From the cell containing the given text, extract its center point as [x, y] coordinate. 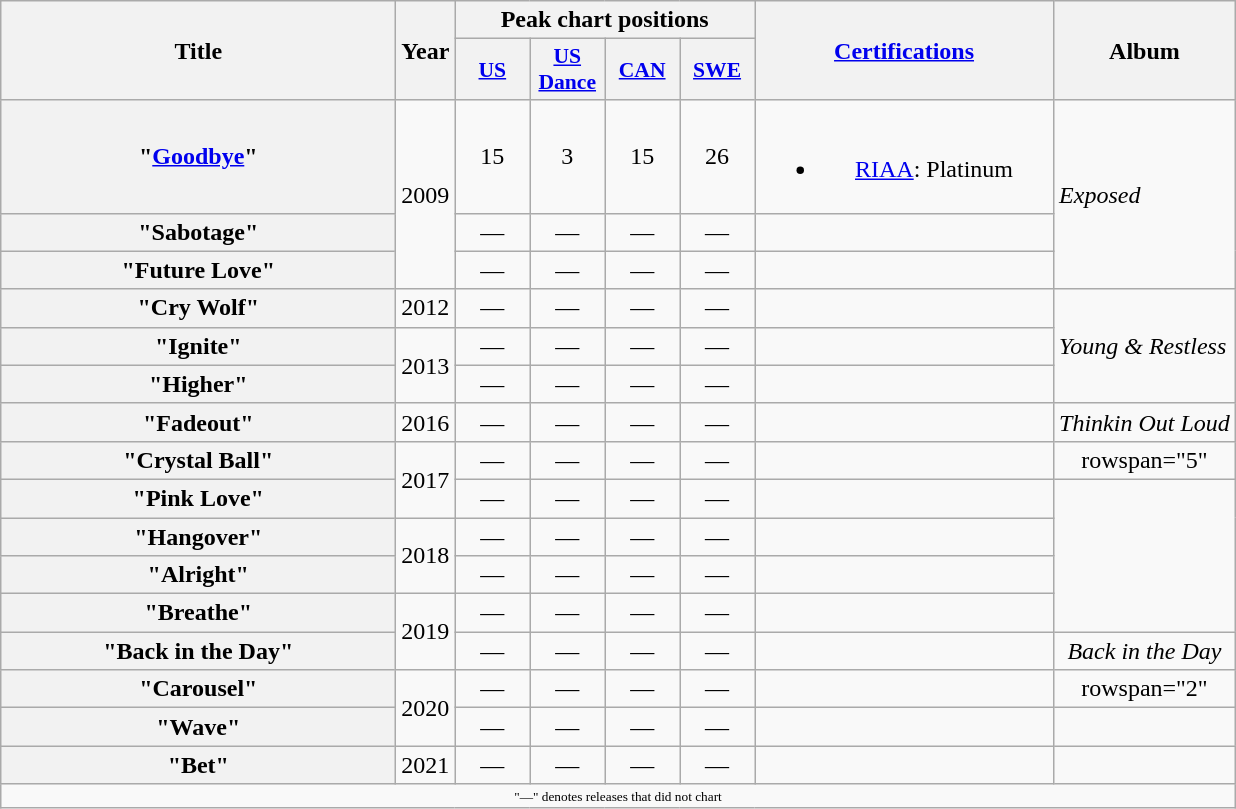
"Breathe" [198, 613]
2021 [426, 765]
rowspan="5" [1145, 460]
2012 [426, 308]
CAN [642, 70]
Young & Restless [1145, 346]
Certifications [904, 50]
3 [568, 156]
2018 [426, 556]
Peak chart positions [605, 20]
Back in the Day [1145, 651]
"Alright" [198, 575]
RIAA: Platinum [904, 156]
"Back in the Day" [198, 651]
SWE [718, 70]
"Goodbye" [198, 156]
26 [718, 156]
2016 [426, 422]
2017 [426, 479]
"Future Love" [198, 270]
"Bet" [198, 765]
"Ignite" [198, 346]
2009 [426, 194]
"—" denotes releases that did not chart [618, 796]
Title [198, 50]
Exposed [1145, 194]
"Cry Wolf" [198, 308]
Year [426, 50]
2020 [426, 708]
rowspan="2" [1145, 689]
US [492, 70]
"Wave" [198, 727]
"Hangover" [198, 537]
2019 [426, 632]
"Sabotage" [198, 232]
US Dance [568, 70]
"Fadeout" [198, 422]
2013 [426, 365]
"Carousel" [198, 689]
"Pink Love" [198, 498]
Thinkin Out Loud [1145, 422]
"Crystal Ball" [198, 460]
"Higher" [198, 384]
Album [1145, 50]
